Scan for the cell matching the given text and deliver its [X, Y] coordinate at center. 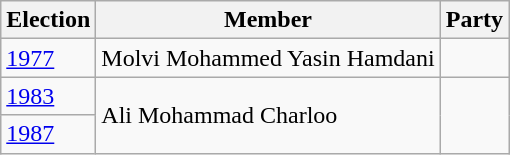
1977 [48, 58]
Member [268, 20]
Molvi Mohammed Yasin Hamdani [268, 58]
Party [474, 20]
Election [48, 20]
Ali Mohammad Charloo [268, 115]
1987 [48, 134]
1983 [48, 96]
